Scan for the cell matching the given text and deliver its [x, y] coordinate at center. 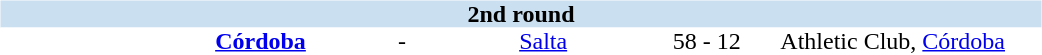
2nd round [520, 14]
- [402, 42]
58 - 12 [706, 42]
Salta [544, 42]
Córdoba [260, 42]
Athletic Club, Córdoba [893, 42]
